Extract the (x, y) coordinate from the center of the cell holding the provided text.  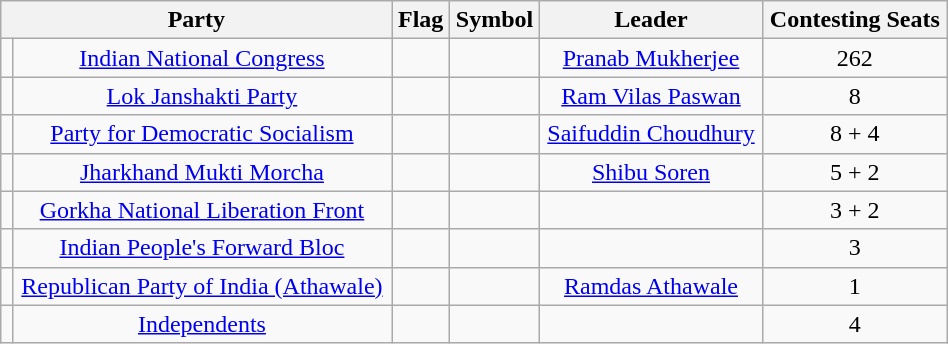
Party (196, 20)
Contesting Seats (854, 20)
1 (854, 286)
Republican Party of India (Athawale) (202, 286)
4 (854, 324)
Leader (652, 20)
262 (854, 58)
Jharkhand Mukti Morcha (202, 172)
Lok Janshakti Party (202, 96)
3 (854, 248)
Ramdas Athawale (652, 286)
Saifuddin Choudhury (652, 134)
Flag (421, 20)
Shibu Soren (652, 172)
Ram Vilas Paswan (652, 96)
Indian National Congress (202, 58)
Indian People's Forward Bloc (202, 248)
Independents (202, 324)
5 + 2 (854, 172)
Party for Democratic Socialism (202, 134)
8 (854, 96)
3 + 2 (854, 210)
Pranab Mukherjee (652, 58)
Symbol (494, 20)
Gorkha National Liberation Front (202, 210)
8 + 4 (854, 134)
